Return (x, y) of the center of cell containing provided text 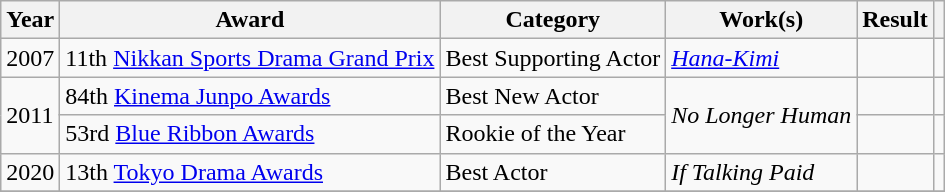
2011 (30, 115)
If Talking Paid (762, 172)
Category (553, 20)
Best New Actor (553, 96)
Result (895, 20)
No Longer Human (762, 115)
Best Actor (553, 172)
Hana-Kimi (762, 58)
Award (250, 20)
Work(s) (762, 20)
Rookie of the Year (553, 134)
53rd Blue Ribbon Awards (250, 134)
2007 (30, 58)
13th Tokyo Drama Awards (250, 172)
Year (30, 20)
11th Nikkan Sports Drama Grand Prix (250, 58)
84th Kinema Junpo Awards (250, 96)
2020 (30, 172)
Best Supporting Actor (553, 58)
